Locate the cell with the specified text and output its (x, y) center coordinate. 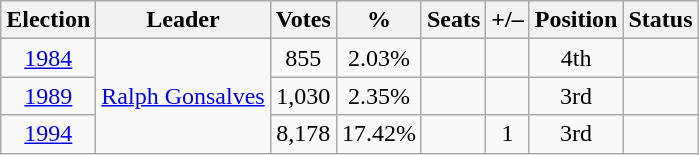
Status (660, 20)
Leader (183, 20)
2.35% (378, 96)
1994 (48, 134)
Position (576, 20)
1,030 (303, 96)
+/– (508, 20)
Election (48, 20)
4th (576, 58)
% (378, 20)
8,178 (303, 134)
2.03% (378, 58)
Ralph Gonsalves (183, 96)
1984 (48, 58)
Seats (453, 20)
855 (303, 58)
Votes (303, 20)
1 (508, 134)
17.42% (378, 134)
1989 (48, 96)
